Identify which cell holds the provided text, then report its (x, y) central coordinate. 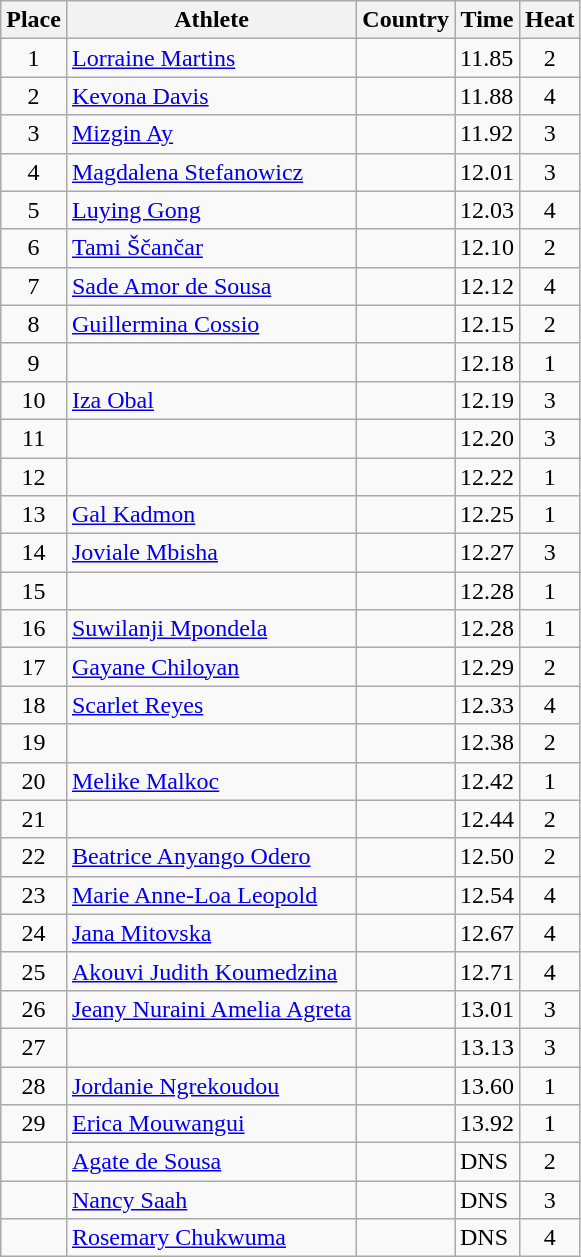
11 (34, 438)
Marie Anne-Loa Leopold (211, 895)
12.44 (486, 819)
11.88 (486, 96)
Kevona Davis (211, 96)
12.12 (486, 286)
12.18 (486, 362)
28 (34, 1085)
Heat (550, 20)
8 (34, 324)
Agate de Sousa (211, 1162)
Nancy Saah (211, 1200)
12.54 (486, 895)
13.60 (486, 1085)
13.92 (486, 1124)
5 (34, 210)
12.22 (486, 477)
6 (34, 248)
18 (34, 705)
23 (34, 895)
11.85 (486, 58)
7 (34, 286)
13 (34, 515)
Gayane Chiloyan (211, 667)
Erica Mouwangui (211, 1124)
15 (34, 591)
12.15 (486, 324)
12.50 (486, 857)
12.20 (486, 438)
Iza Obal (211, 400)
25 (34, 971)
Gal Kadmon (211, 515)
Luying Gong (211, 210)
12.67 (486, 933)
12 (34, 477)
Melike Malkoc (211, 781)
12.01 (486, 172)
Country (406, 20)
12.42 (486, 781)
12.33 (486, 705)
19 (34, 743)
Tami Ščančar (211, 248)
20 (34, 781)
Jana Mitovska (211, 933)
Jeany Nuraini Amelia Agreta (211, 1009)
Magdalena Stefanowicz (211, 172)
Mizgin Ay (211, 134)
Scarlet Reyes (211, 705)
Jordanie Ngrekoudou (211, 1085)
12.10 (486, 248)
9 (34, 362)
12.19 (486, 400)
13.13 (486, 1047)
Akouvi Judith Koumedzina (211, 971)
26 (34, 1009)
29 (34, 1124)
14 (34, 553)
Suwilanji Mpondela (211, 629)
Guillermina Cossio (211, 324)
22 (34, 857)
21 (34, 819)
12.27 (486, 553)
Beatrice Anyango Odero (211, 857)
Rosemary Chukwuma (211, 1238)
12.71 (486, 971)
Athlete (211, 20)
16 (34, 629)
Time (486, 20)
24 (34, 933)
12.03 (486, 210)
17 (34, 667)
10 (34, 400)
Sade Amor de Sousa (211, 286)
11.92 (486, 134)
12.29 (486, 667)
12.38 (486, 743)
12.25 (486, 515)
27 (34, 1047)
13.01 (486, 1009)
Lorraine Martins (211, 58)
Joviale Mbisha (211, 553)
Place (34, 20)
